Provide the (X, Y) coordinate of the cell's center where the given text is located.  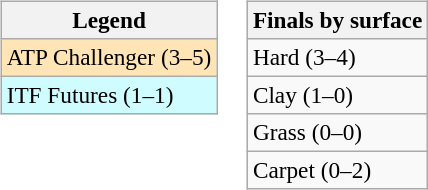
ATP Challenger (3–5) (108, 57)
Grass (0–0) (337, 133)
Hard (3–4) (337, 57)
Finals by surface (337, 20)
Legend (108, 20)
Carpet (0–2) (337, 171)
ITF Futures (1–1) (108, 95)
Clay (1–0) (337, 95)
